Return the (x, y) coordinate for the center point of the cell that contains the specified text.  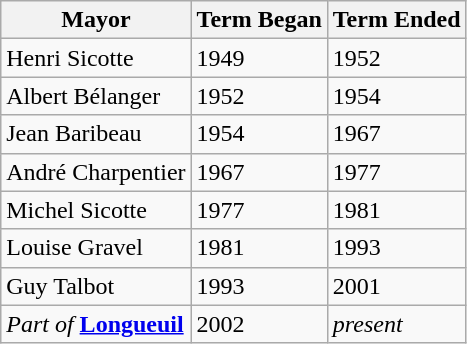
Jean Baribeau (96, 134)
André Charpentier (96, 172)
Michel Sicotte (96, 210)
Term Ended (396, 20)
present (396, 324)
2001 (396, 286)
1949 (259, 58)
Term Began (259, 20)
Albert Bélanger (96, 96)
Guy Talbot (96, 286)
Part of Longueuil (96, 324)
Louise Gravel (96, 248)
Mayor (96, 20)
2002 (259, 324)
Henri Sicotte (96, 58)
